Determine the [x, y] coordinate at the center of the cell enclosing the given text.  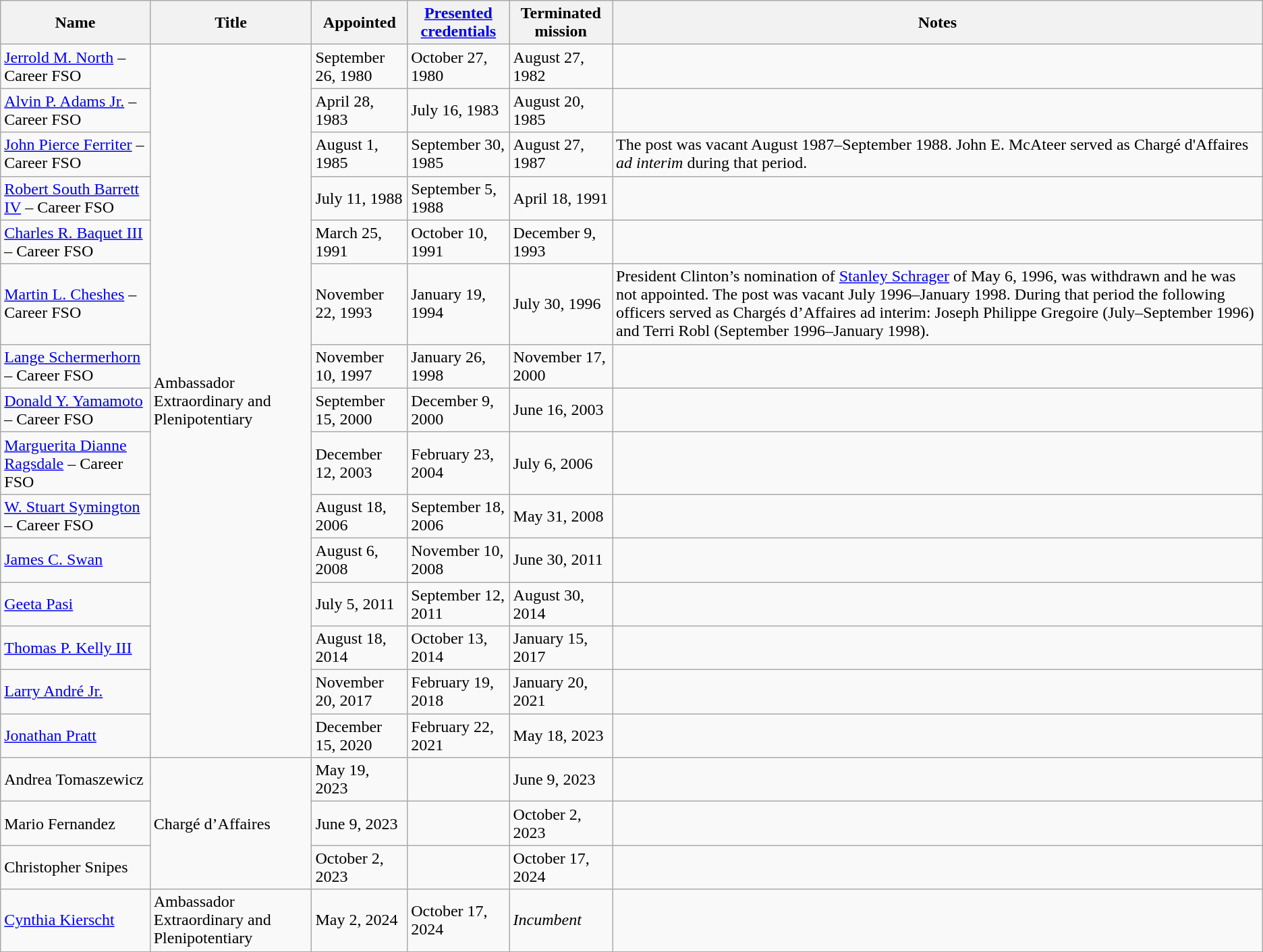
Name [76, 23]
September 5, 1988 [459, 198]
W. Stuart Symington – Career FSO [76, 515]
October 27, 1980 [459, 66]
John Pierce Ferriter – Career FSO [76, 154]
April 28, 1983 [360, 111]
August 1, 1985 [360, 154]
August 18, 2014 [360, 648]
Robert South Barrett IV – Career FSO [76, 198]
August 20, 1985 [561, 111]
November 17, 2000 [561, 366]
Notes [938, 23]
February 19, 2018 [459, 692]
Terminated mission [561, 23]
March 25, 1991 [360, 242]
January 26, 1998 [459, 366]
Charles R. Baquet III – Career FSO [76, 242]
June 30, 2011 [561, 560]
Lange Schermerhorn – Career FSO [76, 366]
Jerrold M. North – Career FSO [76, 66]
November 10, 2008 [459, 560]
July 30, 1996 [561, 304]
August 30, 2014 [561, 603]
January 19, 1994 [459, 304]
January 15, 2017 [561, 648]
August 27, 1987 [561, 154]
February 22, 2021 [459, 735]
September 30, 1985 [459, 154]
December 15, 2020 [360, 735]
November 10, 1997 [360, 366]
January 20, 2021 [561, 692]
July 11, 1988 [360, 198]
Larry André Jr. [76, 692]
July 6, 2006 [561, 463]
Chargé d’Affaires [231, 823]
October 10, 1991 [459, 242]
December 12, 2003 [360, 463]
Geeta Pasi [76, 603]
Marguerita Dianne Ragsdale – Career FSO [76, 463]
Jonathan Pratt [76, 735]
Donald Y. Yamamoto – Career FSO [76, 410]
July 16, 1983 [459, 111]
August 27, 1982 [561, 66]
February 23, 2004 [459, 463]
December 9, 1993 [561, 242]
August 6, 2008 [360, 560]
December 9, 2000 [459, 410]
The post was vacant August 1987–September 1988. John E. McAteer served as Chargé d'Affaires ad interim during that period. [938, 154]
November 20, 2017 [360, 692]
June 16, 2003 [561, 410]
Martin L. Cheshes – Career FSO [76, 304]
May 31, 2008 [561, 515]
September 15, 2000 [360, 410]
May 19, 2023 [360, 780]
September 12, 2011 [459, 603]
September 26, 1980 [360, 66]
April 18, 1991 [561, 198]
November 22, 1993 [360, 304]
Title [231, 23]
July 5, 2011 [360, 603]
Presented credentials [459, 23]
James C. Swan [76, 560]
Christopher Snipes [76, 868]
May 2, 2024 [360, 920]
May 18, 2023 [561, 735]
Appointed [360, 23]
Alvin P. Adams Jr. – Career FSO [76, 111]
October 13, 2014 [459, 648]
September 18, 2006 [459, 515]
Cynthia Kierscht [76, 920]
Andrea Tomaszewicz [76, 780]
Incumbent [561, 920]
Thomas P. Kelly III [76, 648]
Mario Fernandez [76, 823]
August 18, 2006 [360, 515]
